Extract the (x, y) coordinate from the center of the cell holding the provided text.  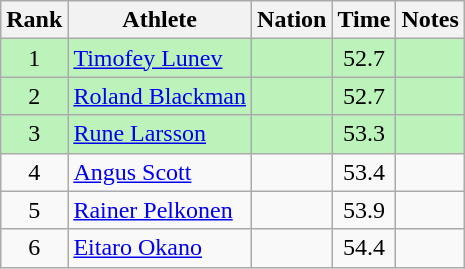
Rune Larsson (160, 134)
5 (34, 210)
2 (34, 96)
Time (364, 20)
1 (34, 58)
Athlete (160, 20)
Nation (292, 20)
Notes (430, 20)
Timofey Lunev (160, 58)
Roland Blackman (160, 96)
3 (34, 134)
Eitaro Okano (160, 248)
Angus Scott (160, 172)
54.4 (364, 248)
53.9 (364, 210)
53.4 (364, 172)
6 (34, 248)
Rainer Pelkonen (160, 210)
Rank (34, 20)
4 (34, 172)
53.3 (364, 134)
